Find where the given text appears and provide that cell's center as [x, y] coordinate. 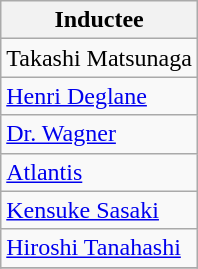
Hiroshi Tanahashi [100, 248]
Takashi Matsunaga [100, 58]
Atlantis [100, 172]
Kensuke Sasaki [100, 210]
Henri Deglane [100, 96]
Dr. Wagner [100, 134]
Inductee [100, 20]
